Detect which cell encompasses the target text, then output its [X, Y] center coordinate. 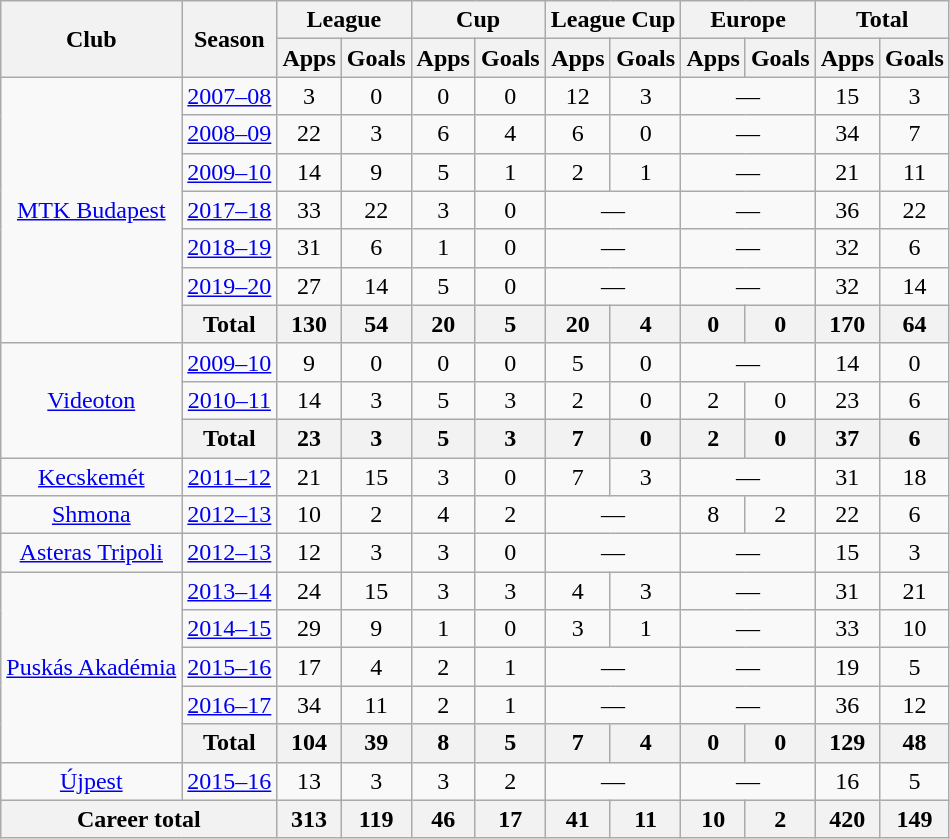
Season [230, 39]
130 [309, 324]
League [344, 20]
37 [847, 438]
2017–18 [230, 210]
Cup [478, 20]
Újpest [92, 781]
119 [376, 819]
48 [915, 743]
2019–20 [230, 286]
League Cup [613, 20]
170 [847, 324]
39 [376, 743]
Videoton [92, 400]
Asteras Tripoli [92, 553]
Puskás Akadémia [92, 667]
Career total [139, 819]
19 [847, 667]
18 [915, 477]
2014–15 [230, 629]
27 [309, 286]
41 [578, 819]
16 [847, 781]
Club [92, 39]
46 [443, 819]
2013–14 [230, 591]
Shmona [92, 515]
104 [309, 743]
29 [309, 629]
149 [915, 819]
129 [847, 743]
64 [915, 324]
2016–17 [230, 705]
54 [376, 324]
24 [309, 591]
Kecskemét [92, 477]
13 [309, 781]
2010–11 [230, 400]
2011–12 [230, 477]
2008–09 [230, 134]
2007–08 [230, 96]
MTK Budapest [92, 210]
Europe [748, 20]
420 [847, 819]
313 [309, 819]
2018–19 [230, 248]
